Determine the [x, y] coordinate at the center of the cell enclosing the given text.  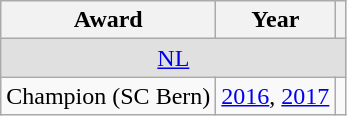
Champion (SC Bern) [108, 96]
Award [108, 20]
Year [276, 20]
2016, 2017 [276, 96]
NL [174, 58]
